Capture the cell that displays the provided text and extract its (X, Y) central coordinate. 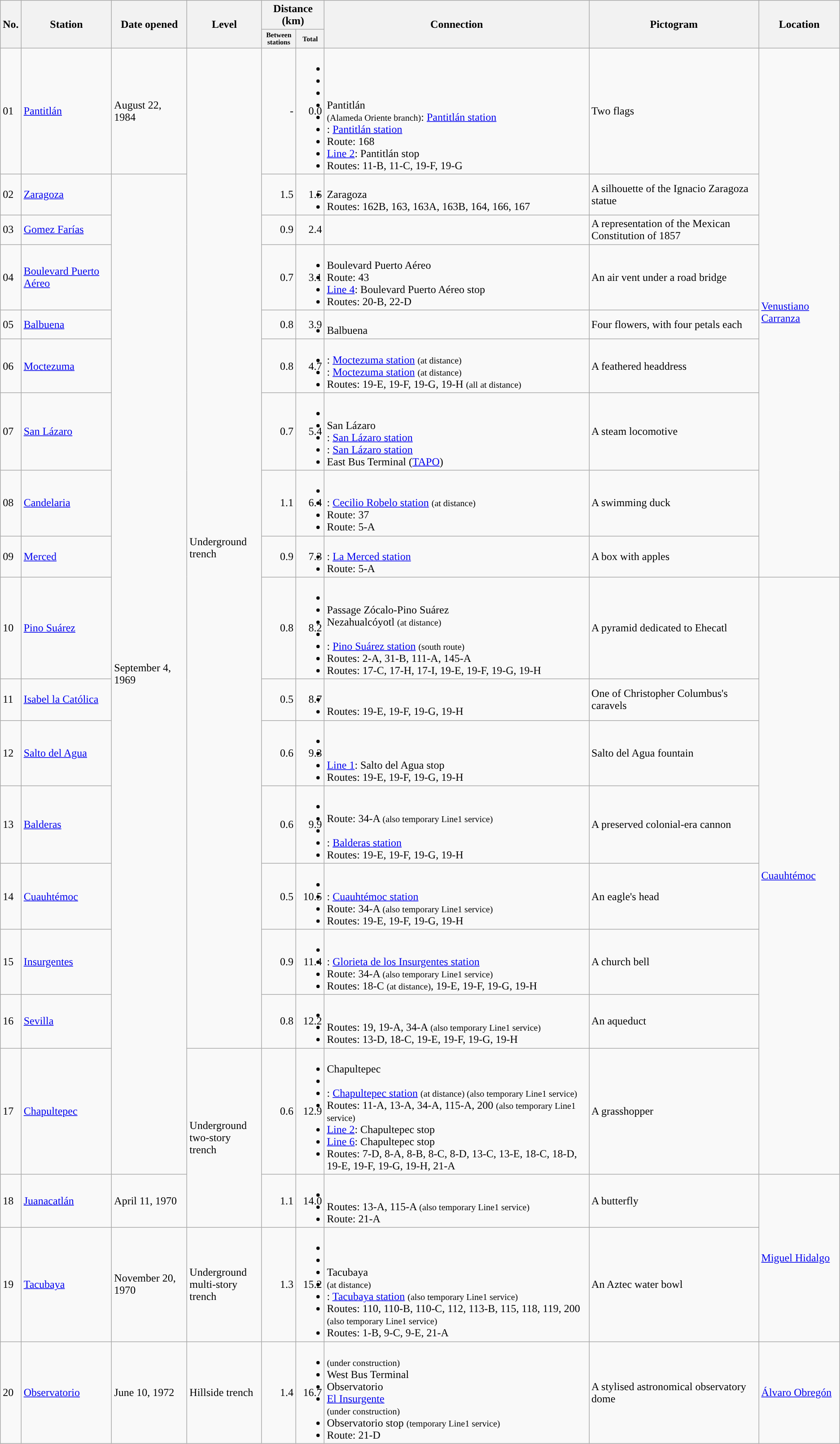
1.4 (279, 1393)
Salto del Agua fountain (674, 753)
Route: 34-A (also temporary Line1 service) : Balderas station Routes: 19-E, 19-F, 19-G, 19-H (457, 825)
A steam locomotive (674, 432)
Pino Suárez (66, 628)
Routes: 13-A, 115-A (also temporary Line1 service) Route: 21-A (457, 1201)
3.9 (311, 325)
02 (11, 195)
01 (11, 111)
Pantitlán (Alameda Oriente branch): Pantitlán station : Pantitlán station Route: 168 Line 2: Pantitlán stop Routes: 11-B, 11-C, 19-F, 19-G (457, 111)
17 (11, 1111)
9.9 (311, 825)
1.3 (279, 1285)
Tacubaya (66, 1285)
April 11, 1970 (149, 1201)
: Cecilio Robelo station (at distance) Route: 37 Route: 5-A (457, 503)
Distance (km) (293, 15)
Álvaro Obregón (799, 1393)
Miguel Hidalgo (799, 1258)
16.7 (311, 1393)
8.7 (311, 700)
: Cuauhtémoc station Route: 34-A (also temporary Line1 service) Routes: 19-E, 19-F, 19-G, 19-H (457, 896)
10 (11, 628)
An air vent under a road bridge (674, 277)
(under construction) West Bus Terminal Observatorio El Insurgente(under construction) Observatorio stop (temporary Line1 service) Route: 21-D (457, 1393)
Boulevard Puerto Aéreo (66, 277)
12 (11, 753)
03 (11, 230)
Merced (66, 556)
A pyramid dedicated to Ehecatl (674, 628)
San Lázaro (66, 432)
A feathered headdress (674, 366)
No. (11, 24)
June 10, 1972 (149, 1393)
Insurgentes (66, 962)
An eagle's head (674, 896)
A stylised astronomical observatory dome (674, 1393)
5.4 (311, 432)
12.2 (311, 1021)
2.4 (311, 230)
9.3 (311, 753)
: Glorieta de los Insurgentes station Route: 34-A (also temporary Line1 service) Routes: 18-C (at distance), 19-E, 19-F, 19-G, 19-H (457, 962)
Gomez Farías (66, 230)
An Aztec water bowl (674, 1285)
: La Merced station Route: 5-A (457, 556)
A representation of the Mexican Constitution of 1857 (674, 230)
A preserved colonial-era cannon (674, 825)
September 4, 1969 (149, 674)
A grasshopper (674, 1111)
A church bell (674, 962)
Level (224, 24)
Pantitlán (66, 111)
13 (11, 825)
San Lázaro : San Lázaro station : San Lázaro station East Bus Terminal (TAPO) (457, 432)
Location (799, 24)
Line 1: Salto del Agua stop Routes: 19-E, 19-F, 19-G, 19-H (457, 753)
Betweenstations (279, 39)
Venustiano Carranza (799, 313)
Four flowers, with four petals each (674, 325)
0.0 (311, 111)
Connection (457, 24)
November 20, 1970 (149, 1285)
Moctezuma (66, 366)
Sevilla (66, 1021)
A silhouette of the Ignacio Zaragoza statue (674, 195)
Routes: 19, 19-A, 34-A (also temporary Line1 service) Routes: 13-D, 18-C, 19-E, 19-F, 19-G, 19-H (457, 1021)
11 (11, 700)
Candelaria (66, 503)
- (279, 111)
Hillside trench (224, 1393)
10.5 (311, 896)
Undergroundmulti-story trench (224, 1285)
7.3 (311, 556)
Station (66, 24)
8.2 (311, 628)
Juanacatlán (66, 1201)
August 22, 1984 (149, 111)
Zaragoza (66, 195)
Undergroundtrench (224, 548)
18 (11, 1201)
Zaragoza Routes: 162B, 163, 163A, 163B, 164, 166, 167 (457, 195)
14 (11, 896)
11.4 (311, 962)
Observatorio (66, 1393)
A swimming duck (674, 503)
19 (11, 1285)
Routes: 19-E, 19-F, 19-G, 19-H (457, 700)
6.4 (311, 503)
15 (11, 962)
Date opened (149, 24)
07 (11, 432)
06 (11, 366)
08 (11, 503)
14.0 (311, 1201)
A box with apples (674, 556)
20 (11, 1393)
One of Christopher Columbus's caravels (674, 700)
Two flags (674, 111)
Salto del Agua (66, 753)
Total (311, 39)
Balderas (66, 825)
12.9 (311, 1111)
05 (11, 325)
Pictogram (674, 24)
15.2 (311, 1285)
A butterfly (674, 1201)
Chapultepec (66, 1111)
09 (11, 556)
: Moctezuma station (at distance) : Moctezuma station (at distance) Routes: 19-E, 19-F, 19-G, 19-H (all at distance) (457, 366)
An aqueduct (674, 1021)
Isabel la Católica (66, 700)
3.1 (311, 277)
04 (11, 277)
4.7 (311, 366)
Undergroundtwo-story trench (224, 1138)
16 (11, 1021)
Boulevard Puerto Aéreo Route: 43 Line 4: Boulevard Puerto Aéreo stop Routes: 20-B, 22-D (457, 277)
